Scan for the cell matching the given text and deliver its (x, y) coordinate at center. 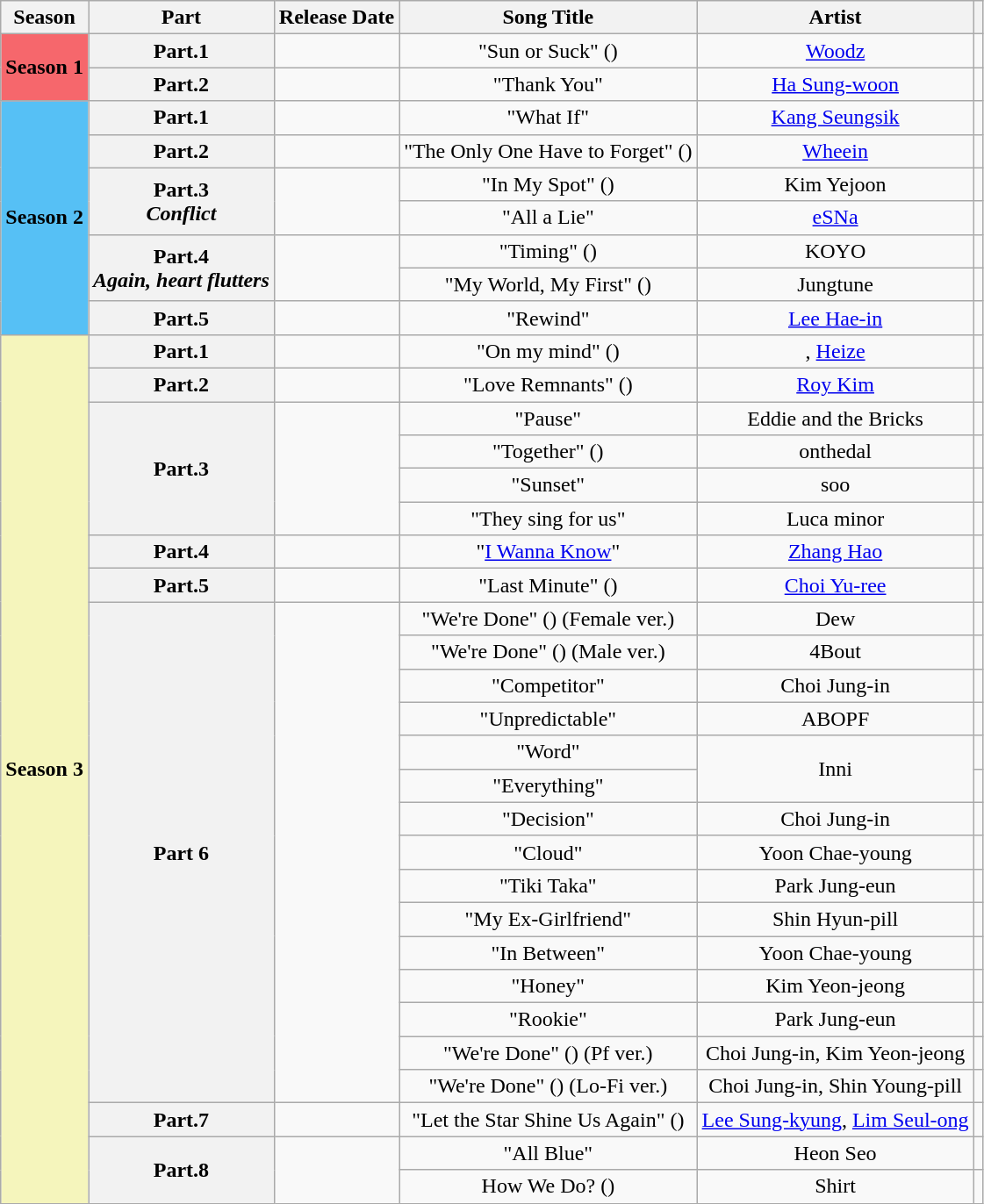
"My World, My First" () (548, 284)
ABOPF (836, 719)
"Sun or Suck" () (548, 51)
"In Between" (548, 952)
Kim Yeon-jeong (836, 986)
eSNa (836, 218)
Zhang Hao (836, 552)
, Heize (836, 351)
Part.4 Again, heart flutters (181, 268)
"Competitor" (548, 685)
"Thank You" (548, 84)
Woodz (836, 51)
"Pause" (548, 419)
Lee Sung-kyung, Lim Seul-ong (836, 1120)
"My Ex-Girlfriend" (548, 919)
Roy Kim (836, 384)
"Timing" () (548, 251)
"Word" (548, 752)
"On my mind" () (548, 351)
"Everything" (548, 785)
"In My Spot" () (548, 184)
"Last Minute" () (548, 585)
Eddie and the Bricks (836, 419)
Part.3 Conflict (181, 201)
Season (45, 18)
Release Date (336, 18)
How We Do? () (548, 1186)
Ha Sung-woon (836, 84)
"All Blue" (548, 1153)
Season 3 (45, 769)
Shin Hyun-pill (836, 919)
"All a Lie" (548, 218)
Part 6 (181, 853)
Heon Seo (836, 1153)
"What If" (548, 118)
Part.4 (181, 552)
"The Only One Have to Forget" () (548, 151)
"Together" () (548, 452)
Inni (836, 769)
"We're Done" () (Male ver.) (548, 652)
Lee Hae-in (836, 318)
"Decision" (548, 819)
Luca minor (836, 519)
"Rewind" (548, 318)
onthedal (836, 452)
"Cloud" (548, 852)
"We're Done" () (Pf ver.) (548, 1053)
"Love Remnants" () (548, 384)
Choi Jung-in, Kim Yeon-jeong (836, 1053)
"Tiki Taka" (548, 885)
"Unpredictable" (548, 719)
"Let the Star Shine Us Again" () (548, 1120)
"We're Done" () (Lo-Fi ver.) (548, 1086)
Artist (836, 18)
"Rookie" (548, 1020)
Dew (836, 619)
Shirt (836, 1186)
Part.8 (181, 1170)
Kim Yejoon (836, 184)
Choi Yu-ree (836, 585)
Choi Jung-in, Shin Young-pill (836, 1086)
"They sing for us" (548, 519)
"Honey" (548, 986)
KOYO (836, 251)
Part.3 (181, 469)
Season 1 (45, 68)
4Bout (836, 652)
Part.7 (181, 1120)
"We're Done" () (Female ver.) (548, 619)
Wheein (836, 151)
soo (836, 485)
"I Wanna Know" (548, 552)
Jungtune (836, 284)
Song Title (548, 18)
Part (181, 18)
Season 2 (45, 218)
"Sunset" (548, 485)
Kang Seungsik (836, 118)
